Find where the given text appears and provide that cell's center as [x, y] coordinate. 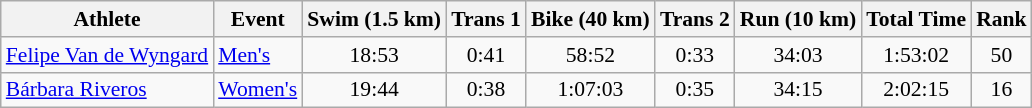
19:44 [374, 90]
0:38 [486, 90]
Total Time [916, 19]
Bárbara Riveros [107, 90]
58:52 [590, 55]
Swim (1.5 km) [374, 19]
Felipe Van de Wyngard [107, 55]
18:53 [374, 55]
1:07:03 [590, 90]
Event [258, 19]
34:15 [798, 90]
Men's [258, 55]
2:02:15 [916, 90]
Women's [258, 90]
Run (10 km) [798, 19]
0:35 [695, 90]
34:03 [798, 55]
Trans 2 [695, 19]
Rank [1002, 19]
Trans 1 [486, 19]
0:33 [695, 55]
0:41 [486, 55]
1:53:02 [916, 55]
16 [1002, 90]
50 [1002, 55]
Athlete [107, 19]
Bike (40 km) [590, 19]
